Identify which cell holds the provided text, then report its (X, Y) central coordinate. 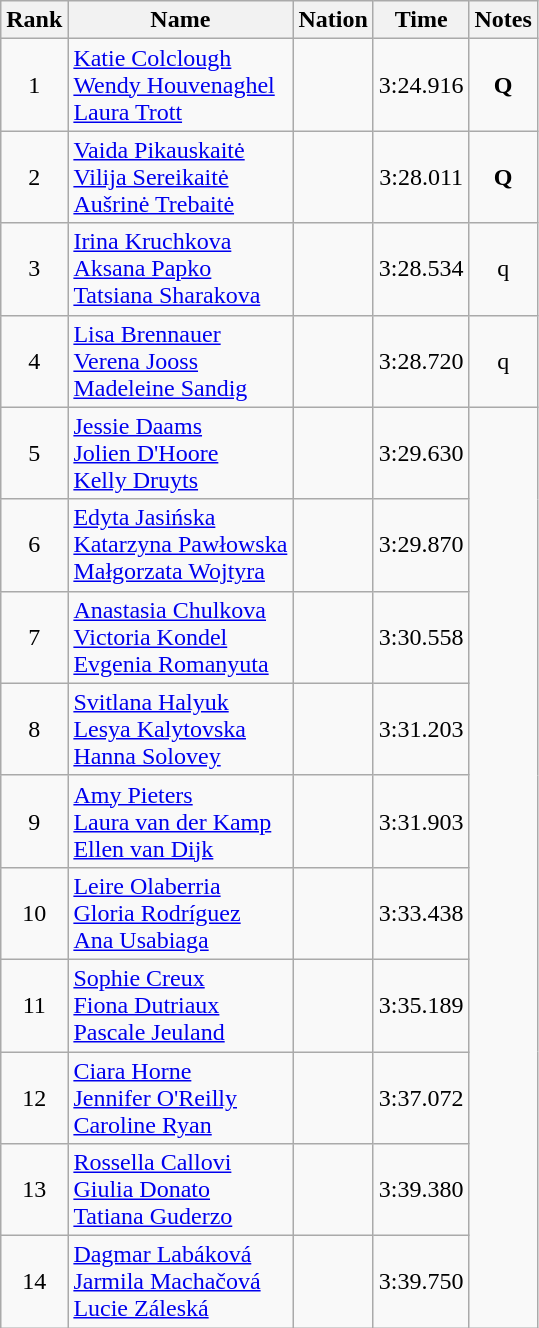
2 (34, 177)
Katie ColcloughWendy Houvenaghel Laura Trott (180, 85)
3:28.011 (421, 177)
3:29.630 (421, 453)
3:31.203 (421, 729)
9 (34, 821)
3:28.534 (421, 269)
Irina KruchkovaAksana PapkoTatsiana Sharakova (180, 269)
1 (34, 85)
8 (34, 729)
11 (34, 1005)
3 (34, 269)
Leire Olaberria Gloria RodríguezAna Usabiaga (180, 913)
3:31.903 (421, 821)
3:28.720 (421, 361)
Rossella CalloviGiulia Donato Tatiana Guderzo (180, 1190)
3:29.870 (421, 545)
Dagmar LabákováJarmila MachačováLucie Záleská (180, 1282)
3:39.380 (421, 1190)
3:30.558 (421, 637)
Anastasia ChulkovaVictoria KondelEvgenia Romanyuta (180, 637)
3:35.189 (421, 1005)
6 (34, 545)
3:24.916 (421, 85)
3:33.438 (421, 913)
Amy PietersLaura van der KampEllen van Dijk (180, 821)
4 (34, 361)
Svitlana HalyukLesya KalytovskaHanna Solovey (180, 729)
Jessie DaamsJolien D'HooreKelly Druyts (180, 453)
3:37.072 (421, 1098)
12 (34, 1098)
7 (34, 637)
Rank (34, 20)
Vaida PikauskaitėVilija SereikaitėAušrinė Trebaitė (180, 177)
Time (421, 20)
Sophie CreuxFiona DutriauxPascale Jeuland (180, 1005)
5 (34, 453)
13 (34, 1190)
Lisa BrennauerVerena JoossMadeleine Sandig (180, 361)
Nation (333, 20)
Edyta JasińskaKatarzyna PawłowskaMałgorzata Wojtyra (180, 545)
Notes (503, 20)
10 (34, 913)
Name (180, 20)
Ciara HorneJennifer O'ReillyCaroline Ryan (180, 1098)
14 (34, 1282)
3:39.750 (421, 1282)
